Search for the cell housing the specified text and yield its (x, y) center coordinate. 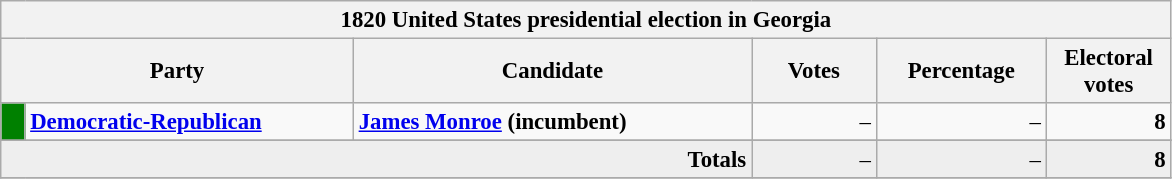
Candidate (552, 72)
James Monroe (incumbent) (552, 122)
Democratic-Republican (189, 122)
Party (178, 72)
Totals (376, 160)
1820 United States presidential election in Georgia (586, 20)
Electoral votes (1108, 72)
Percentage (961, 72)
Votes (814, 72)
